Identify which cell holds the provided text, then report its [x, y] central coordinate. 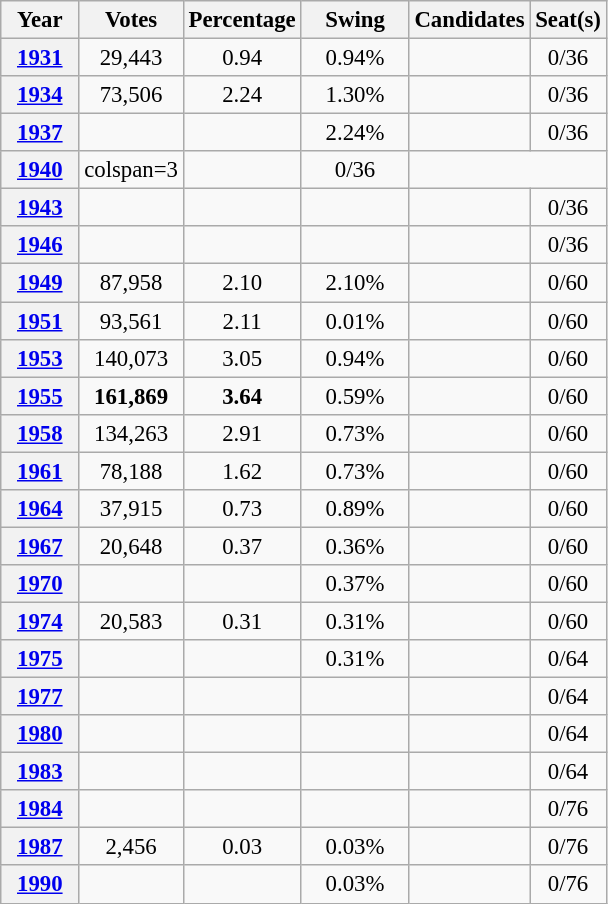
78,188 [131, 471]
1955 [40, 396]
3.64 [242, 396]
1.30% [355, 95]
0.31 [242, 621]
87,958 [131, 283]
1951 [40, 321]
1974 [40, 621]
2,456 [131, 847]
1970 [40, 584]
Swing [355, 20]
1964 [40, 509]
1987 [40, 847]
37,915 [131, 509]
Candidates [470, 20]
2.24% [355, 133]
Year [40, 20]
0.73 [242, 509]
2.24 [242, 95]
1961 [40, 471]
Percentage [242, 20]
1.62 [242, 471]
1946 [40, 245]
2.11 [242, 321]
0.37% [355, 584]
1949 [40, 283]
2.10% [355, 283]
140,073 [131, 358]
134,263 [131, 433]
1977 [40, 697]
1984 [40, 809]
2.10 [242, 283]
Votes [131, 20]
3.05 [242, 358]
0.37 [242, 546]
73,506 [131, 95]
1975 [40, 659]
colspan=3 [131, 170]
1943 [40, 208]
0.59% [355, 396]
20,648 [131, 546]
1931 [40, 58]
20,583 [131, 621]
0.01% [355, 321]
1983 [40, 772]
1953 [40, 358]
0.89% [355, 509]
0.94 [242, 58]
1937 [40, 133]
1940 [40, 170]
93,561 [131, 321]
1958 [40, 433]
1990 [40, 885]
1980 [40, 734]
29,443 [131, 58]
1934 [40, 95]
1967 [40, 546]
2.91 [242, 433]
161,869 [131, 396]
0.36% [355, 546]
Seat(s) [568, 20]
0.03 [242, 847]
